From the cell containing the given text, extract its center point as [X, Y] coordinate. 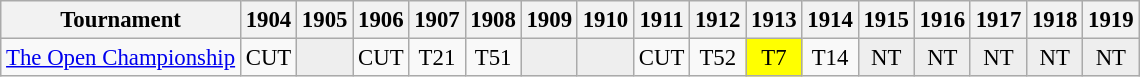
1911 [661, 20]
T52 [718, 58]
1916 [942, 20]
1910 [605, 20]
T14 [830, 58]
1906 [381, 20]
1918 [1055, 20]
1914 [830, 20]
1904 [268, 20]
Tournament [121, 20]
1909 [549, 20]
T7 [774, 58]
1905 [325, 20]
1915 [886, 20]
1912 [718, 20]
1913 [774, 20]
1908 [493, 20]
1907 [437, 20]
1917 [998, 20]
The Open Championship [121, 58]
T21 [437, 58]
T51 [493, 58]
1919 [1111, 20]
